Capture the cell that displays the provided text and extract its (x, y) central coordinate. 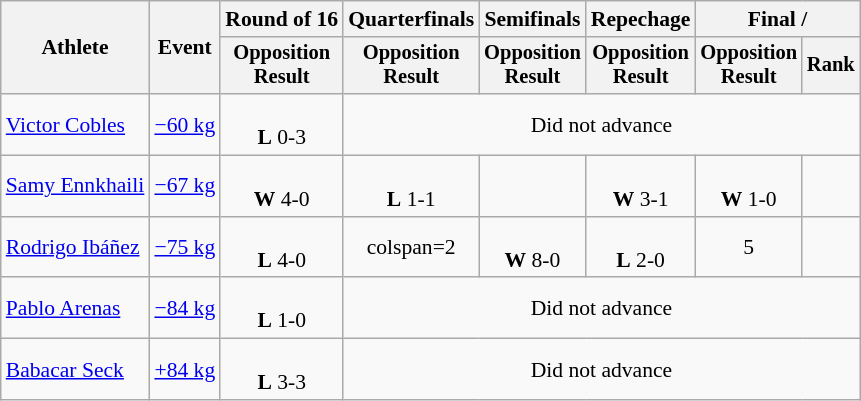
Pablo Arenas (76, 308)
L 1-0 (282, 308)
−75 kg (184, 248)
Round of 16 (282, 19)
Semifinals (532, 19)
Final / (777, 19)
Babacar Seck (76, 370)
W 3-1 (641, 186)
L 3-3 (282, 370)
5 (748, 248)
+84 kg (184, 370)
W 1-0 (748, 186)
Event (184, 48)
L 1-1 (411, 186)
Quarterfinals (411, 19)
−84 kg (184, 308)
Rodrigo Ibáñez (76, 248)
L 2-0 (641, 248)
Repechage (641, 19)
W 4-0 (282, 186)
Victor Cobles (76, 124)
Samy Ennkhaili (76, 186)
−67 kg (184, 186)
W 8-0 (532, 248)
Rank (831, 66)
colspan=2 (411, 248)
−60 kg (184, 124)
L 0-3 (282, 124)
Athlete (76, 48)
L 4-0 (282, 248)
